Provide the [X, Y] coordinate of the cell's center where the given text is located.  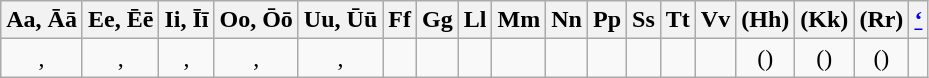
‘ [918, 20]
Ee, Ēē [120, 20]
Ss [644, 20]
Oo, Ōō [256, 20]
Gg [437, 20]
(Rr) [882, 20]
Mm [519, 20]
Ll [475, 20]
Uu, Ūū [340, 20]
Aa, Āā [42, 20]
Pp [606, 20]
Vv [715, 20]
(Kk) [824, 20]
Nn [567, 20]
Tt [678, 20]
(Hh) [766, 20]
Ii, Īī [186, 20]
Ff [400, 20]
